For the text-containing cell, return its midpoint in [X, Y] coordinate format. 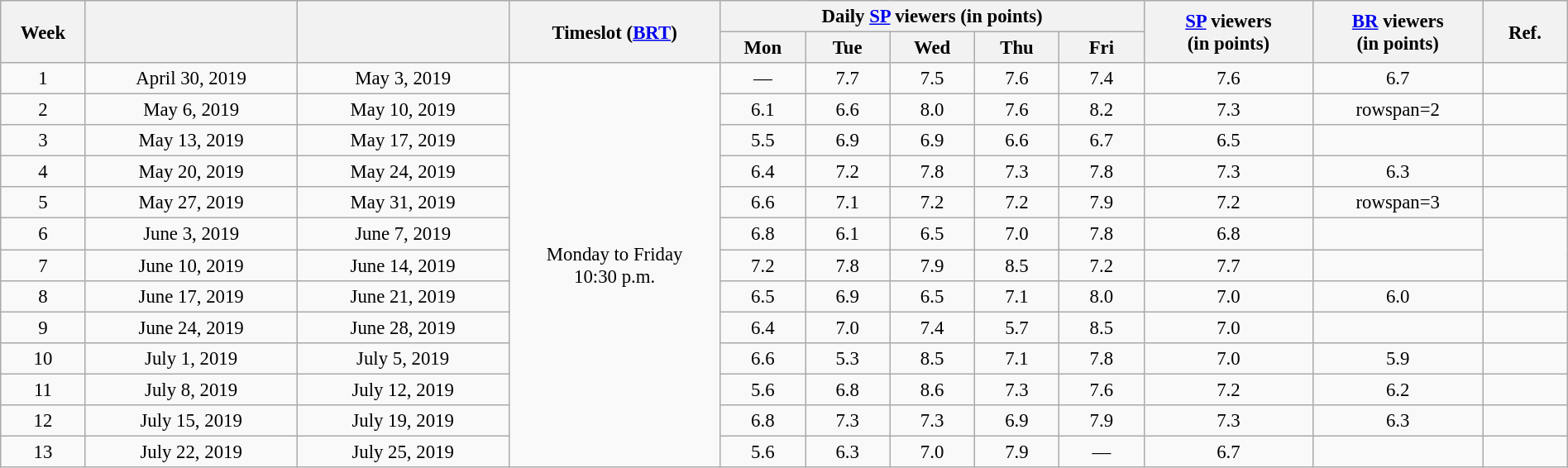
June 7, 2019 [403, 234]
July 1, 2019 [191, 358]
June 21, 2019 [403, 296]
6.2 [1398, 389]
7.5 [932, 79]
5.3 [848, 358]
May 10, 2019 [403, 110]
June 14, 2019 [403, 265]
May 3, 2019 [403, 79]
June 24, 2019 [191, 327]
1 [43, 79]
2 [43, 110]
Wed [932, 48]
5.5 [762, 141]
8.2 [1102, 110]
13 [43, 451]
July 25, 2019 [403, 451]
5.9 [1398, 358]
May 24, 2019 [403, 172]
July 19, 2019 [403, 421]
Timeslot (BRT) [614, 31]
Week [43, 31]
Mon [762, 48]
June 10, 2019 [191, 265]
11 [43, 389]
May 13, 2019 [191, 141]
8 [43, 296]
June 3, 2019 [191, 234]
Monday to Friday10:30 p.m. [614, 265]
June 28, 2019 [403, 327]
6 [43, 234]
12 [43, 421]
Tue [848, 48]
5 [43, 203]
SP viewers(in points) [1229, 31]
Thu [1016, 48]
3 [43, 141]
April 30, 2019 [191, 79]
May 20, 2019 [191, 172]
June 17, 2019 [191, 296]
9 [43, 327]
July 8, 2019 [191, 389]
6.0 [1398, 296]
July 15, 2019 [191, 421]
10 [43, 358]
July 5, 2019 [403, 358]
May 6, 2019 [191, 110]
BR viewers(in points) [1398, 31]
May 17, 2019 [403, 141]
rowspan=2 [1398, 110]
July 12, 2019 [403, 389]
5.7 [1016, 327]
7 [43, 265]
Daily SP viewers (in points) [932, 17]
July 22, 2019 [191, 451]
8.6 [932, 389]
May 27, 2019 [191, 203]
Fri [1102, 48]
4 [43, 172]
Ref. [1525, 31]
rowspan=3 [1398, 203]
May 31, 2019 [403, 203]
